Detect which cell encompasses the target text, then output its [X, Y] center coordinate. 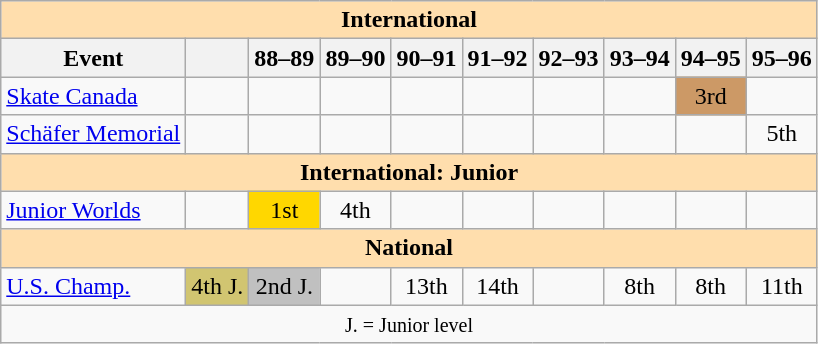
5th [782, 134]
3rd [710, 96]
International: Junior [410, 172]
Event [94, 58]
13th [426, 286]
4th [356, 210]
Schäfer Memorial [94, 134]
91–92 [498, 58]
2nd J. [284, 286]
Junior Worlds [94, 210]
89–90 [356, 58]
11th [782, 286]
92–93 [568, 58]
88–89 [284, 58]
14th [498, 286]
95–96 [782, 58]
94–95 [710, 58]
90–91 [426, 58]
4th J. [218, 286]
U.S. Champ. [94, 286]
93–94 [640, 58]
International [410, 20]
J. = Junior level [410, 324]
National [410, 248]
1st [284, 210]
Skate Canada [94, 96]
